Find where the given text appears and provide that cell's center as (x, y) coordinate. 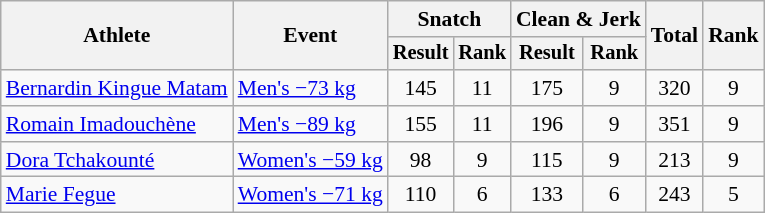
Men's −73 kg (310, 88)
196 (547, 124)
Dora Tchakounté (117, 160)
5 (734, 195)
Total (674, 36)
243 (674, 195)
351 (674, 124)
155 (421, 124)
175 (547, 88)
Event (310, 36)
115 (547, 160)
Women's −59 kg (310, 160)
Clean & Jerk (578, 19)
Women's −71 kg (310, 195)
Athlete (117, 36)
Romain Imadouchène (117, 124)
320 (674, 88)
Men's −89 kg (310, 124)
98 (421, 160)
Marie Fegue (117, 195)
133 (547, 195)
145 (421, 88)
Bernardin Kingue Matam (117, 88)
110 (421, 195)
Snatch (450, 19)
213 (674, 160)
